Pinpoint the cell where the given text exists, returning its [X, Y] midpoint coordinate. 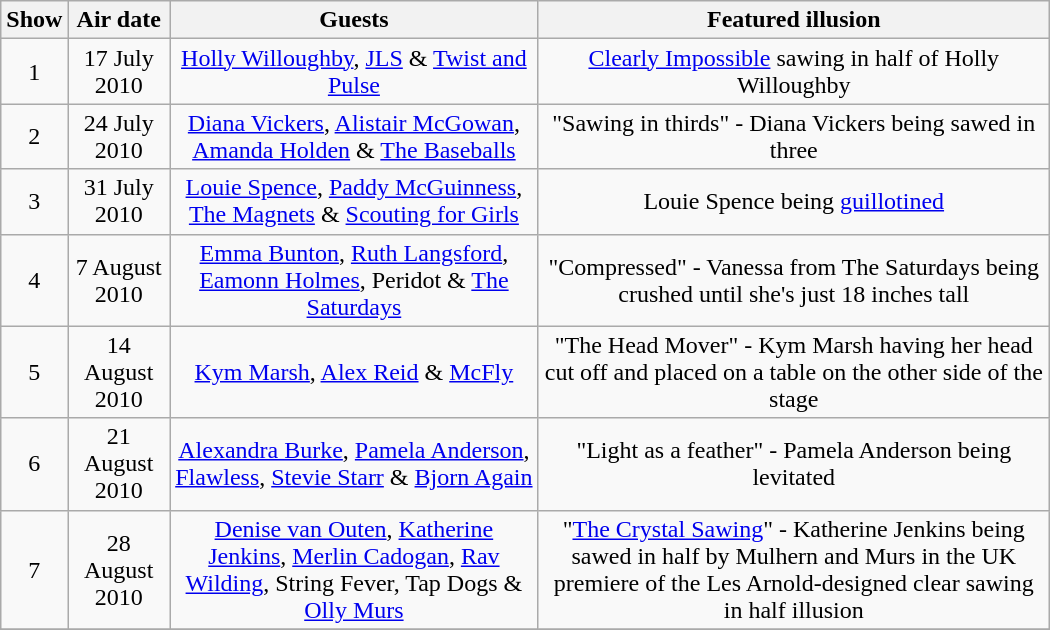
Holly Willoughby, JLS & Twist and Pulse [354, 72]
Denise van Outen, Katherine Jenkins, Merlin Cadogan, Rav Wilding, String Fever, Tap Dogs & Olly Murs [354, 570]
28 August 2010 [119, 570]
Featured illusion [794, 20]
7 [34, 570]
24 July 2010 [119, 136]
Emma Bunton, Ruth Langsford, Eamonn Holmes, Peridot & The Saturdays [354, 280]
Air date [119, 20]
14 August 2010 [119, 372]
4 [34, 280]
17 July 2010 [119, 72]
3 [34, 202]
Clearly Impossible sawing in half of Holly Willoughby [794, 72]
7 August 2010 [119, 280]
6 [34, 464]
Show [34, 20]
Louie Spence being guillotined [794, 202]
Louie Spence, Paddy McGuinness, The Magnets & Scouting for Girls [354, 202]
"Sawing in thirds" - Diana Vickers being sawed in three [794, 136]
Alexandra Burke, Pamela Anderson, Flawless, Stevie Starr & Bjorn Again [354, 464]
"The Head Mover" - Kym Marsh having her head cut off and placed on a table on the other side of the stage [794, 372]
1 [34, 72]
"Compressed" - Vanessa from The Saturdays being crushed until she's just 18 inches tall [794, 280]
Diana Vickers, Alistair McGowan, Amanda Holden & The Baseballs [354, 136]
31 July 2010 [119, 202]
21 August 2010 [119, 464]
"Light as a feather" - Pamela Anderson being levitated [794, 464]
2 [34, 136]
Guests [354, 20]
5 [34, 372]
Kym Marsh, Alex Reid & McFly [354, 372]
